From the cell containing the given text, extract its center point as (x, y) coordinate. 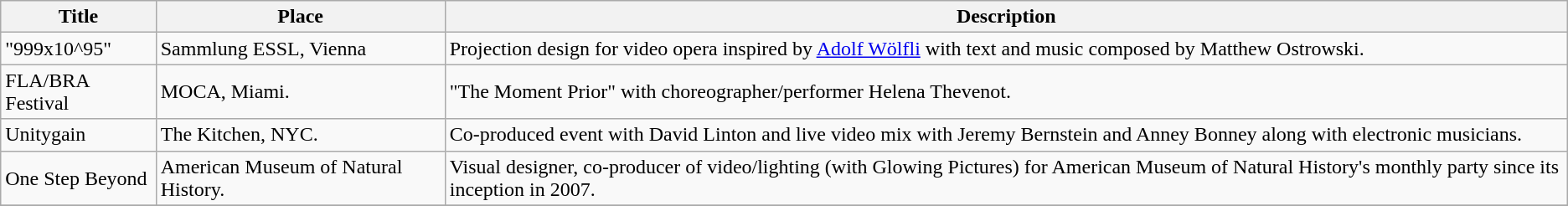
Projection design for video opera inspired by Adolf Wölfli with text and music composed by Matthew Ostrowski. (1006, 49)
"The Moment Prior" with choreographer/performer Helena Thevenot. (1006, 92)
The Kitchen, NYC. (300, 135)
"999x10^95" (79, 49)
Sammlung ESSL, Vienna (300, 49)
Unitygain (79, 135)
FLA/BRA Festival (79, 92)
MOCA, Miami. (300, 92)
Co-produced event with David Linton and live video mix with Jeremy Bernstein and Anney Bonney along with electronic musicians. (1006, 135)
Title (79, 17)
Place (300, 17)
One Step Beyond (79, 178)
American Museum of Natural History. (300, 178)
Description (1006, 17)
